Scan for the cell matching the given text and deliver its [X, Y] coordinate at center. 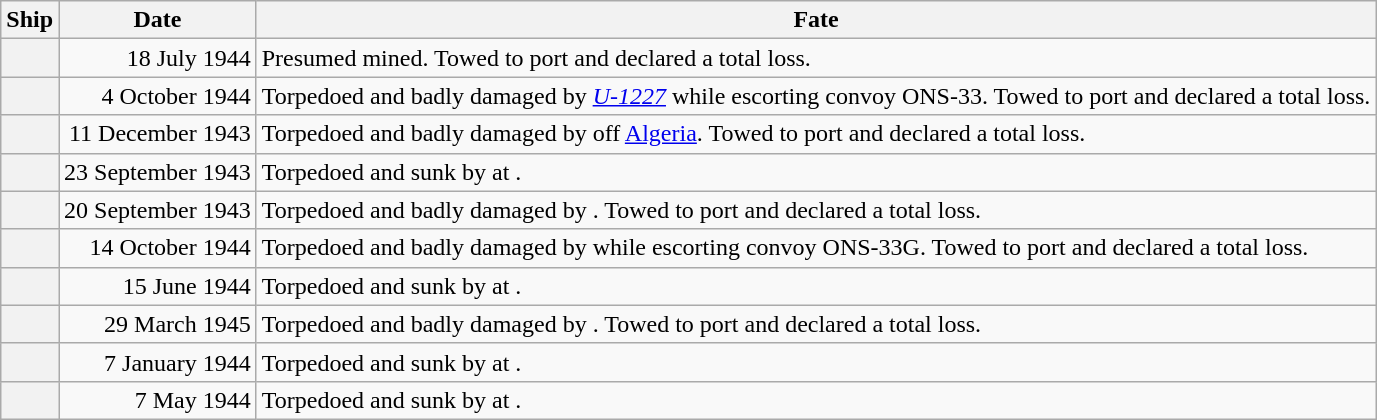
Torpedoed and badly damaged by U-1227 while escorting convoy ONS-33. Towed to port and declared a total loss. [816, 96]
23 September 1943 [158, 172]
Ship [30, 20]
Date [158, 20]
18 July 1944 [158, 58]
14 October 1944 [158, 248]
15 June 1944 [158, 286]
29 March 1945 [158, 324]
7 May 1944 [158, 400]
20 September 1943 [158, 210]
Torpedoed and badly damaged by off Algeria. Towed to port and declared a total loss. [816, 134]
Presumed mined. Towed to port and declared a total loss. [816, 58]
Torpedoed and badly damaged by while escorting convoy ONS-33G. Towed to port and declared a total loss. [816, 248]
4 October 1944 [158, 96]
11 December 1943 [158, 134]
7 January 1944 [158, 362]
Fate [816, 20]
